Find where the given text appears and provide that cell's center as (X, Y) coordinate. 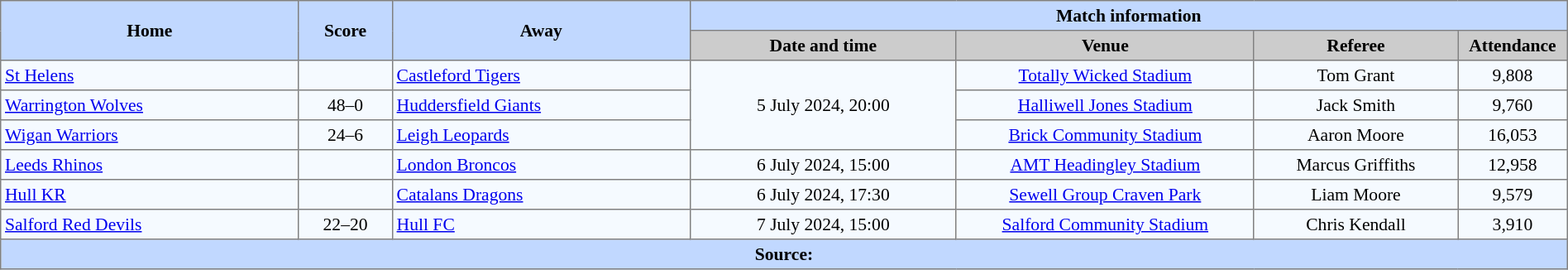
Jack Smith (1355, 105)
Venue (1105, 46)
Hull KR (150, 195)
Aaron Moore (1355, 135)
Score (346, 31)
5 July 2024, 20:00 (823, 105)
Totally Wicked Stadium (1105, 75)
Leeds Rhinos (150, 165)
Chris Kendall (1355, 224)
Halliwell Jones Stadium (1105, 105)
Salford Community Stadium (1105, 224)
Home (150, 31)
16,053 (1513, 135)
Huddersfield Giants (541, 105)
Source: (784, 254)
7 July 2024, 15:00 (823, 224)
48–0 (346, 105)
Hull FC (541, 224)
Catalans Dragons (541, 195)
London Broncos (541, 165)
St Helens (150, 75)
9,808 (1513, 75)
Away (541, 31)
Brick Community Stadium (1105, 135)
Attendance (1513, 46)
Match information (1128, 16)
Date and time (823, 46)
Castleford Tigers (541, 75)
3,910 (1513, 224)
24–6 (346, 135)
Wigan Warriors (150, 135)
Salford Red Devils (150, 224)
12,958 (1513, 165)
Tom Grant (1355, 75)
Marcus Griffiths (1355, 165)
6 July 2024, 15:00 (823, 165)
22–20 (346, 224)
9,760 (1513, 105)
Liam Moore (1355, 195)
Referee (1355, 46)
9,579 (1513, 195)
Sewell Group Craven Park (1105, 195)
Warrington Wolves (150, 105)
Leigh Leopards (541, 135)
AMT Headingley Stadium (1105, 165)
6 July 2024, 17:30 (823, 195)
